For the text-containing cell, return its midpoint in (X, Y) coordinate format. 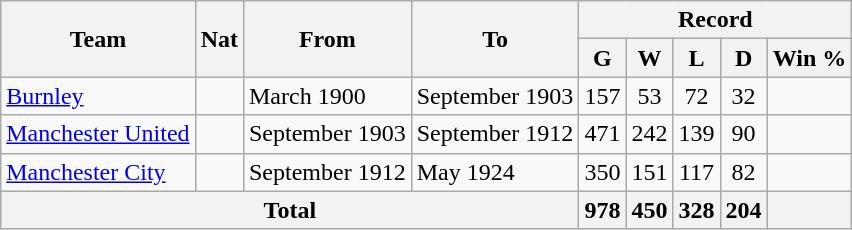
151 (650, 172)
Nat (219, 39)
Total (290, 210)
L (696, 58)
72 (696, 96)
D (744, 58)
March 1900 (327, 96)
G (602, 58)
Manchester City (98, 172)
117 (696, 172)
Win % (810, 58)
139 (696, 134)
204 (744, 210)
Manchester United (98, 134)
328 (696, 210)
From (327, 39)
242 (650, 134)
978 (602, 210)
Burnley (98, 96)
Record (716, 20)
32 (744, 96)
157 (602, 96)
471 (602, 134)
To (495, 39)
53 (650, 96)
82 (744, 172)
350 (602, 172)
450 (650, 210)
Team (98, 39)
90 (744, 134)
May 1924 (495, 172)
W (650, 58)
